Extract the [X, Y] coordinate from the center of the cell holding the provided text.  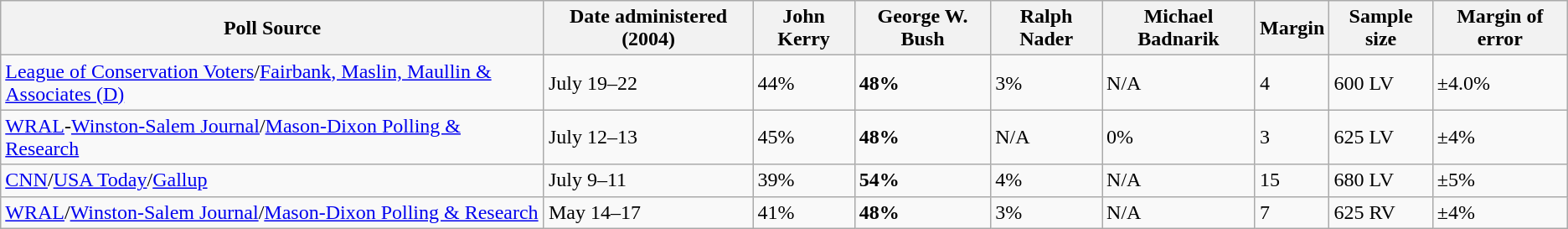
WRAL/Winston-Salem Journal/Mason-Dixon Polling & Research [273, 212]
4 [1292, 82]
July 19–22 [648, 82]
0% [1179, 138]
Ralph Nader [1047, 29]
Margin of error [1499, 29]
54% [923, 180]
41% [804, 212]
680 LV [1380, 180]
45% [804, 138]
15 [1292, 180]
625 RV [1380, 212]
WRAL-Winston-Salem Journal/Mason-Dixon Polling & Research [273, 138]
600 LV [1380, 82]
625 LV [1380, 138]
Poll Source [273, 29]
44% [804, 82]
John Kerry [804, 29]
July 12–13 [648, 138]
League of Conservation Voters/Fairbank, Maslin, Maullin & Associates (D) [273, 82]
CNN/USA Today/Gallup [273, 180]
3 [1292, 138]
±4.0% [1499, 82]
George W. Bush [923, 29]
Margin [1292, 29]
Date administered (2004) [648, 29]
Sample size [1380, 29]
7 [1292, 212]
±5% [1499, 180]
4% [1047, 180]
July 9–11 [648, 180]
39% [804, 180]
Michael Badnarik [1179, 29]
May 14–17 [648, 212]
